Search for the cell housing the specified text and yield its [x, y] center coordinate. 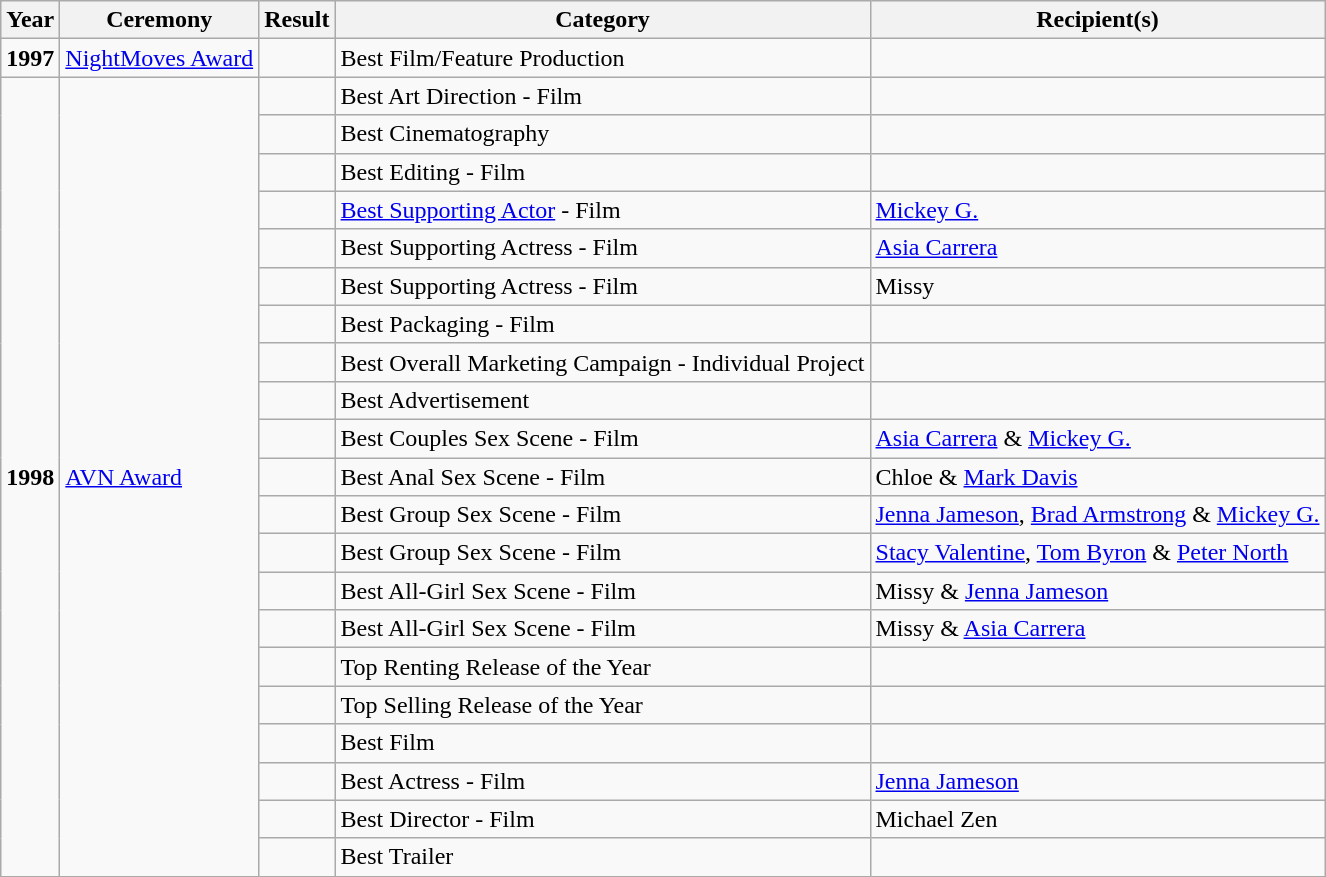
Top Selling Release of the Year [602, 705]
Best Cinematography [602, 134]
NightMoves Award [160, 58]
1998 [30, 476]
Ceremony [160, 20]
Asia Carrera & Mickey G. [1098, 438]
Mickey G. [1098, 210]
Category [602, 20]
Asia Carrera [1098, 248]
Best Director - Film [602, 819]
Best Advertisement [602, 400]
Best Actress - Film [602, 781]
Top Renting Release of the Year [602, 667]
Best Supporting Actor - Film [602, 210]
AVN Award [160, 476]
Best Trailer [602, 857]
Missy & Asia Carrera [1098, 629]
Result [297, 20]
Jenna Jameson [1098, 781]
Best Art Direction - Film [602, 96]
Best Film [602, 743]
Recipient(s) [1098, 20]
Best Packaging - Film [602, 324]
Best Couples Sex Scene - Film [602, 438]
Best Editing - Film [602, 172]
Chloe & Mark Davis [1098, 477]
Best Overall Marketing Campaign - Individual Project [602, 362]
Stacy Valentine, Tom Byron & Peter North [1098, 553]
1997 [30, 58]
Michael Zen [1098, 819]
Jenna Jameson, Brad Armstrong & Mickey G. [1098, 515]
Year [30, 20]
Best Anal Sex Scene - Film [602, 477]
Missy [1098, 286]
Missy & Jenna Jameson [1098, 591]
Best Film/Feature Production [602, 58]
